Return the [x, y] coordinate for the center point of the cell that contains the specified text.  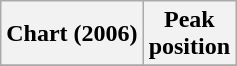
Chart (2006) [72, 34]
Peakposition [189, 34]
